Return the [x, y] coordinate for the center point of the cell that contains the specified text.  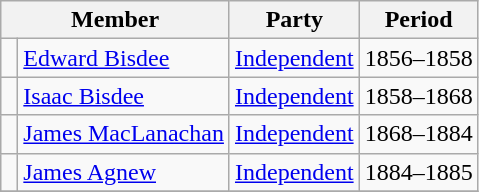
James MacLanachan [124, 134]
Member [116, 20]
Period [418, 20]
Party [294, 20]
1868–1884 [418, 134]
James Agnew [124, 172]
1858–1868 [418, 96]
Isaac Bisdee [124, 96]
Edward Bisdee [124, 58]
1884–1885 [418, 172]
1856–1858 [418, 58]
